Search for the cell housing the specified text and yield its [x, y] center coordinate. 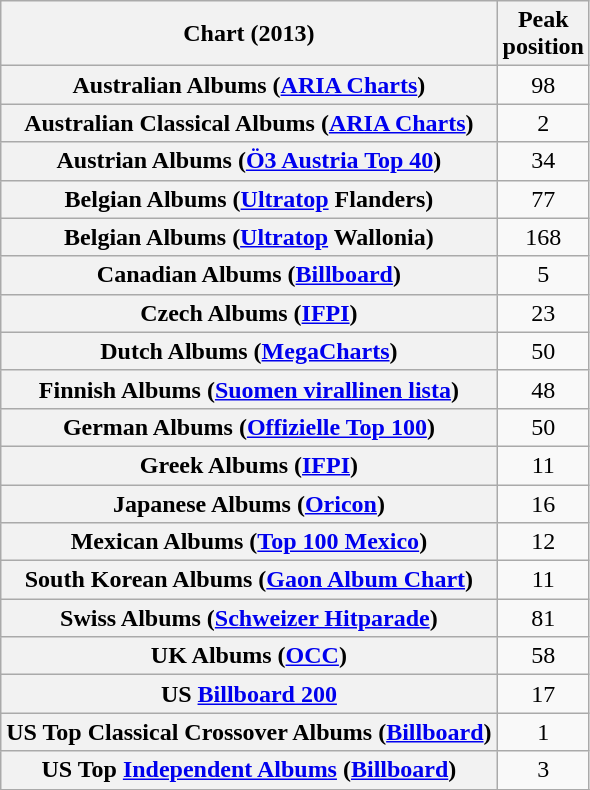
Canadian Albums (Billboard) [249, 275]
Finnish Albums (Suomen virallinen lista) [249, 389]
3 [543, 770]
Belgian Albums (Ultratop Flanders) [249, 199]
34 [543, 161]
UK Albums (OCC) [249, 656]
Australian Classical Albums (ARIA Charts) [249, 123]
48 [543, 389]
Belgian Albums (Ultratop Wallonia) [249, 237]
Mexican Albums (Top 100 Mexico) [249, 542]
5 [543, 275]
98 [543, 85]
South Korean Albums (Gaon Album Chart) [249, 580]
Swiss Albums (Schweizer Hitparade) [249, 618]
Peakposition [543, 34]
77 [543, 199]
16 [543, 503]
58 [543, 656]
Dutch Albums (MegaCharts) [249, 351]
US Top Classical Crossover Albums (Billboard) [249, 732]
12 [543, 542]
US Billboard 200 [249, 694]
Czech Albums (IFPI) [249, 313]
1 [543, 732]
2 [543, 123]
23 [543, 313]
US Top Independent Albums (Billboard) [249, 770]
Austrian Albums (Ö3 Austria Top 40) [249, 161]
German Albums (Offizielle Top 100) [249, 427]
81 [543, 618]
Chart (2013) [249, 34]
Australian Albums (ARIA Charts) [249, 85]
17 [543, 694]
Japanese Albums (Oricon) [249, 503]
Greek Albums (IFPI) [249, 465]
168 [543, 237]
